Provide the [X, Y] coordinate of the cell's center where the given text is located.  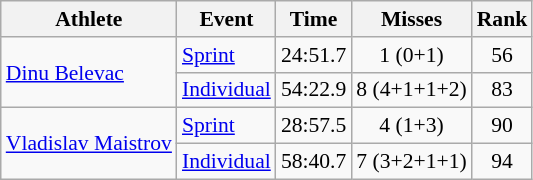
94 [502, 162]
4 (1+3) [411, 126]
58:40.7 [314, 162]
Vladislav Maistrov [89, 144]
Misses [411, 19]
Rank [502, 19]
54:22.9 [314, 90]
Dinu Belevac [89, 72]
1 (0+1) [411, 55]
56 [502, 55]
8 (4+1+1+2) [411, 90]
24:51.7 [314, 55]
28:57.5 [314, 126]
83 [502, 90]
90 [502, 126]
Athlete [89, 19]
7 (3+2+1+1) [411, 162]
Event [226, 19]
Time [314, 19]
